Output the [X, Y] coordinate of the center of the cell containing the given text.  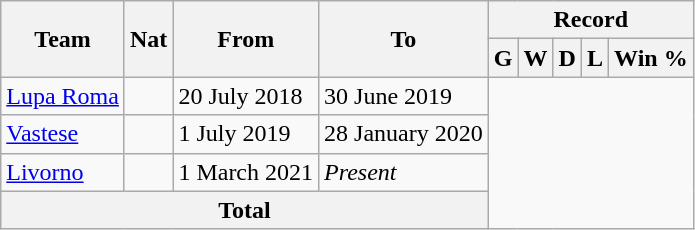
Record [590, 20]
D [567, 58]
Nat [148, 39]
W [536, 58]
Present [404, 172]
L [594, 58]
G [503, 58]
From [246, 39]
1 March 2021 [246, 172]
1 July 2019 [246, 134]
Livorno [63, 172]
28 January 2020 [404, 134]
Win % [652, 58]
Total [245, 210]
Team [63, 39]
30 June 2019 [404, 96]
To [404, 39]
20 July 2018 [246, 96]
Vastese [63, 134]
Lupa Roma [63, 96]
